Return the [x, y] coordinate for the center point of the cell that contains the specified text.  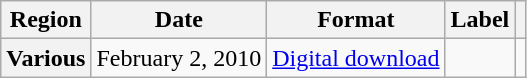
Digital download [356, 58]
Region [46, 20]
February 2, 2010 [179, 58]
Format [356, 20]
Label [480, 20]
Various [46, 58]
Date [179, 20]
